For the text-containing cell, return its midpoint in [X, Y] coordinate format. 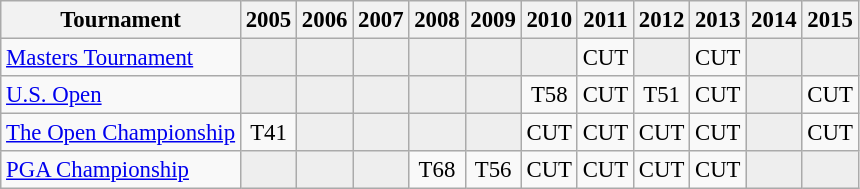
Tournament [121, 20]
2013 [718, 20]
T41 [268, 133]
2015 [830, 20]
2014 [774, 20]
2008 [437, 20]
The Open Championship [121, 133]
T58 [549, 95]
T68 [437, 170]
2007 [381, 20]
2010 [549, 20]
2012 [661, 20]
2005 [268, 20]
U.S. Open [121, 95]
2006 [325, 20]
2011 [605, 20]
T56 [493, 170]
2009 [493, 20]
Masters Tournament [121, 58]
PGA Championship [121, 170]
T51 [661, 95]
